Scan for the cell matching the given text and deliver its (x, y) coordinate at center. 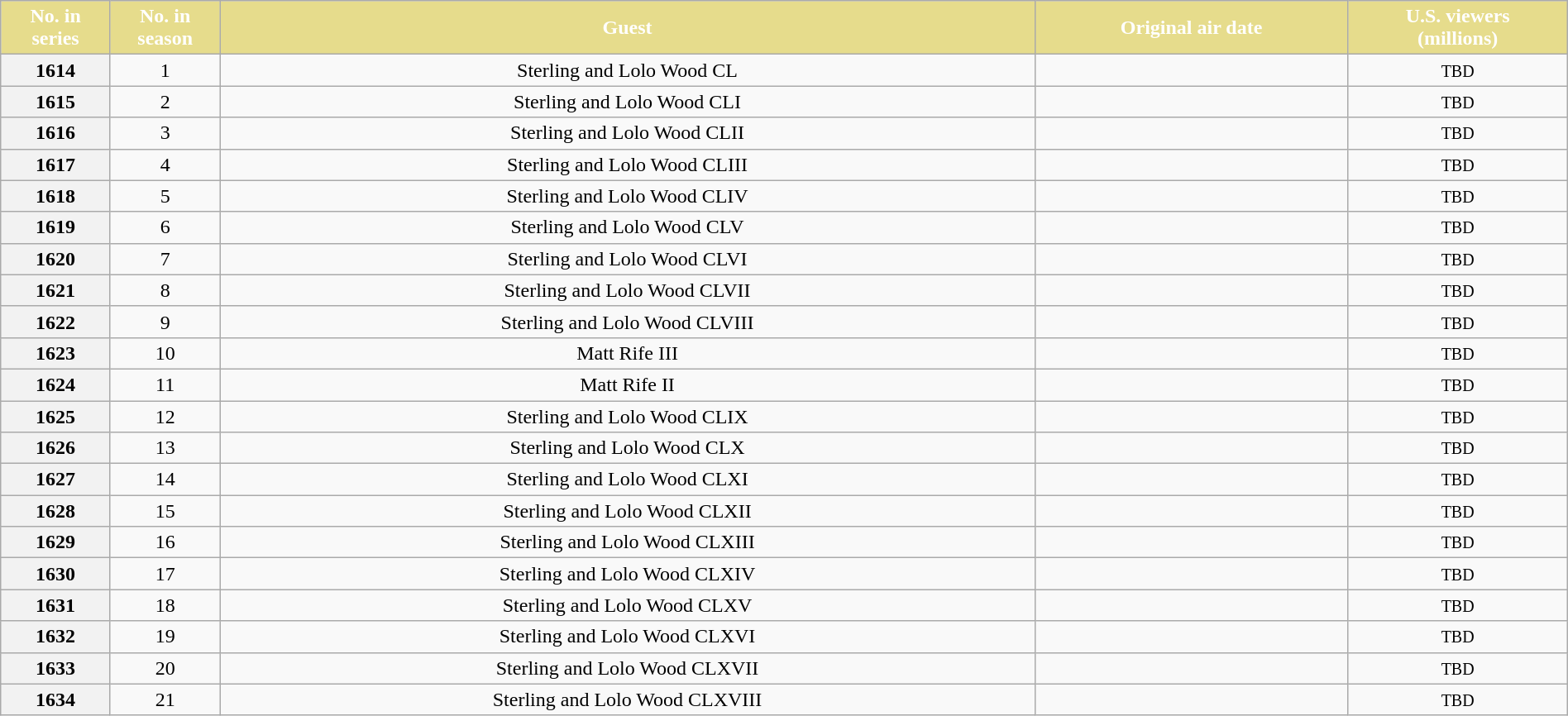
Sterling and Lolo Wood CLXII (627, 511)
1630 (56, 574)
18 (165, 605)
Sterling and Lolo Wood CLIII (627, 165)
11 (165, 384)
1614 (56, 70)
20 (165, 668)
1629 (56, 542)
Sterling and Lolo Wood CLIX (627, 416)
1632 (56, 637)
Sterling and Lolo Wood CL (627, 70)
Guest (627, 28)
8 (165, 290)
Sterling and Lolo Wood CLX (627, 448)
3 (165, 133)
U.S. viewers(millions) (1457, 28)
No. inseries (56, 28)
6 (165, 227)
No. inseason (165, 28)
Sterling and Lolo Wood CLXVI (627, 637)
1620 (56, 259)
1626 (56, 448)
1627 (56, 480)
Sterling and Lolo Wood CLIV (627, 196)
15 (165, 511)
1633 (56, 668)
1616 (56, 133)
14 (165, 480)
16 (165, 542)
13 (165, 448)
Sterling and Lolo Wood CLXVIII (627, 699)
Sterling and Lolo Wood CLXVII (627, 668)
Sterling and Lolo Wood CLVII (627, 290)
Sterling and Lolo Wood CLVI (627, 259)
Sterling and Lolo Wood CLXIV (627, 574)
1619 (56, 227)
1624 (56, 384)
1631 (56, 605)
1623 (56, 353)
10 (165, 353)
Sterling and Lolo Wood CLI (627, 102)
1617 (56, 165)
1634 (56, 699)
12 (165, 416)
Sterling and Lolo Wood CLXV (627, 605)
4 (165, 165)
9 (165, 322)
19 (165, 637)
1618 (56, 196)
Matt Rife III (627, 353)
1628 (56, 511)
Original air date (1191, 28)
Sterling and Lolo Wood CLXI (627, 480)
5 (165, 196)
Sterling and Lolo Wood CLV (627, 227)
1622 (56, 322)
21 (165, 699)
Sterling and Lolo Wood CLVIII (627, 322)
7 (165, 259)
2 (165, 102)
Sterling and Lolo Wood CLII (627, 133)
1615 (56, 102)
1625 (56, 416)
Sterling and Lolo Wood CLXIII (627, 542)
1 (165, 70)
1621 (56, 290)
Matt Rife II (627, 384)
17 (165, 574)
